Return the (X, Y) coordinate for the center point of the cell that contains the specified text.  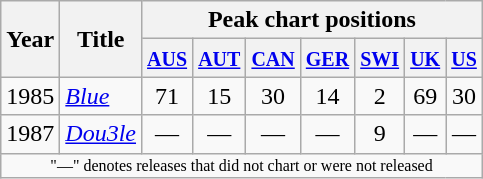
1985 (30, 96)
9 (380, 134)
Blue (101, 96)
2 (380, 96)
Dou3le (101, 134)
15 (220, 96)
US (464, 58)
Title (101, 39)
UK (426, 58)
AUS (168, 58)
"—" denotes releases that did not chart or were not released (242, 165)
71 (168, 96)
AUT (220, 58)
1987 (30, 134)
14 (327, 96)
GER (327, 58)
CAN (273, 58)
Peak chart positions (312, 20)
SWI (380, 58)
Year (30, 39)
69 (426, 96)
